Output the (x, y) coordinate of the center of the cell containing the given text.  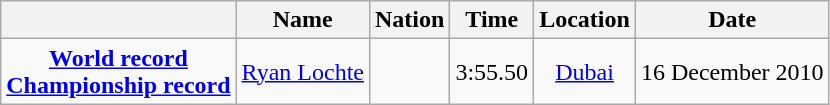
Ryan Lochte (302, 72)
Date (732, 20)
3:55.50 (492, 72)
Location (585, 20)
Name (302, 20)
16 December 2010 (732, 72)
Dubai (585, 72)
Nation (409, 20)
Time (492, 20)
World recordChampionship record (118, 72)
